Provide the (x, y) coordinate of the cell's center where the given text is located.  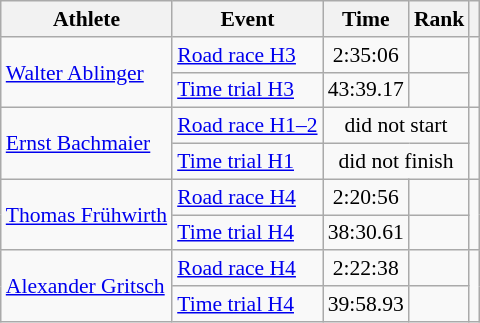
Rank (440, 19)
Road race H1–2 (247, 126)
Athlete (86, 19)
38:30.61 (366, 233)
Ernst Bachmaier (86, 144)
Time trial H1 (247, 162)
did not start (396, 126)
2:35:06 (366, 55)
Road race H3 (247, 55)
Walter Ablinger (86, 72)
Time trial H3 (247, 90)
Time (366, 19)
2:20:56 (366, 197)
Thomas Frühwirth (86, 214)
did not finish (396, 162)
Event (247, 19)
43:39.17 (366, 90)
39:58.93 (366, 304)
2:22:38 (366, 269)
Alexander Gritsch (86, 286)
